Find where the given text appears and provide that cell's center as [x, y] coordinate. 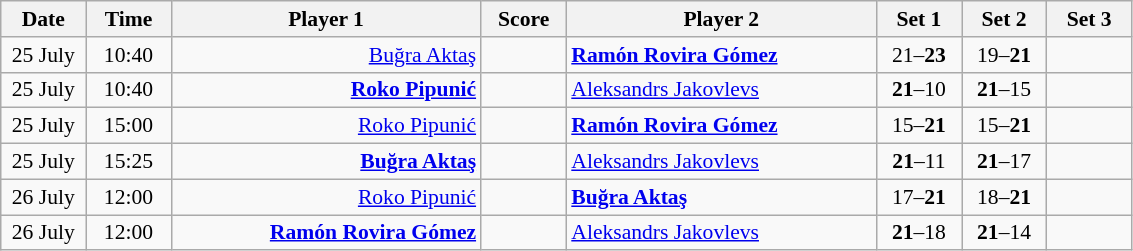
Set 1 [918, 19]
15:00 [128, 126]
21–17 [1004, 162]
21–10 [918, 90]
21–18 [918, 233]
Time [128, 19]
19–21 [1004, 55]
Date [44, 19]
Set 2 [1004, 19]
21–15 [1004, 90]
21–23 [918, 55]
Player 2 [721, 19]
18–21 [1004, 197]
Player 1 [326, 19]
21–14 [1004, 233]
15:25 [128, 162]
17–21 [918, 197]
21–11 [918, 162]
Set 3 [1090, 19]
Score [524, 19]
